Pinpoint the cell where the given text exists, returning its (x, y) midpoint coordinate. 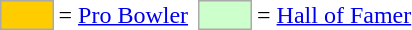
= Pro Bowler (124, 15)
